Capture the cell that displays the provided text and extract its (x, y) central coordinate. 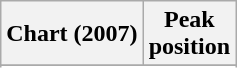
Chart (2007) (72, 34)
Peakposition (189, 34)
